For the text-containing cell, return its midpoint in [x, y] coordinate format. 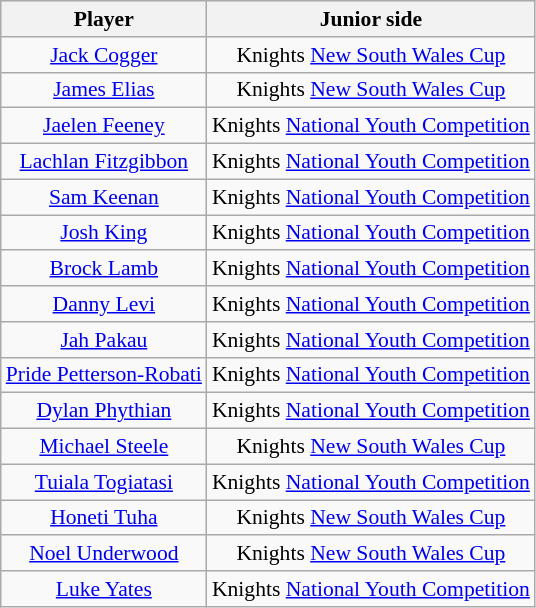
Luke Yates [104, 589]
Jack Cogger [104, 55]
Noel Underwood [104, 554]
Jaelen Feeney [104, 126]
Danny Levi [104, 304]
Sam Keenan [104, 197]
Player [104, 19]
Junior side [371, 19]
Michael Steele [104, 447]
Pride Petterson-Robati [104, 375]
Brock Lamb [104, 269]
James Elias [104, 90]
Josh King [104, 233]
Dylan Phythian [104, 411]
Lachlan Fitzgibbon [104, 162]
Honeti Tuha [104, 518]
Tuiala Togiatasi [104, 482]
Jah Pakau [104, 340]
